Provide the [x, y] coordinate of the cell's center where the given text is located.  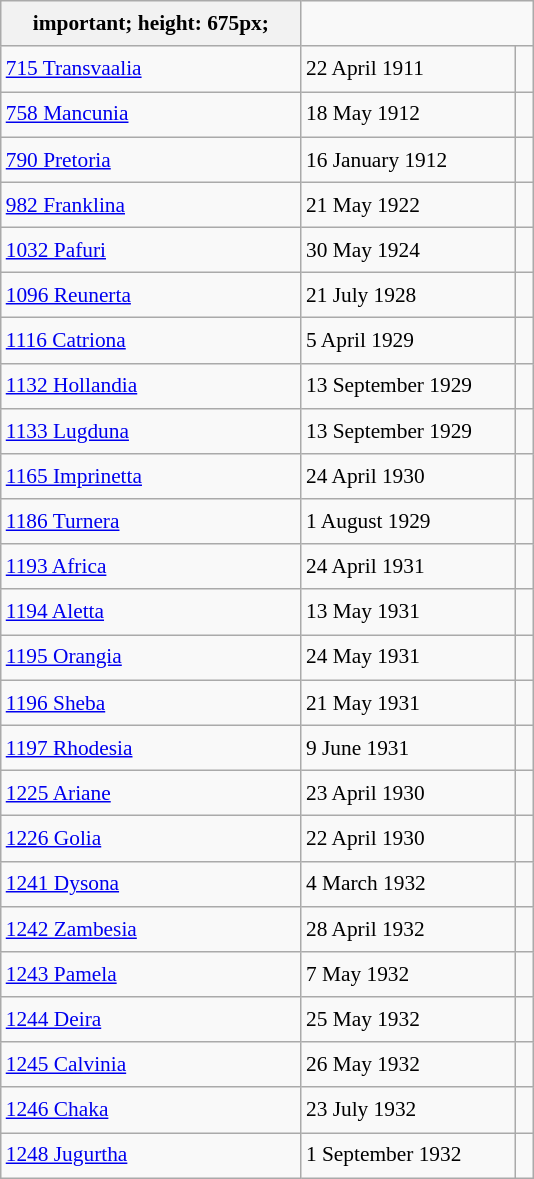
1 August 1929 [408, 522]
1225 Ariane [151, 792]
1243 Pamela [151, 974]
1197 Rhodesia [151, 748]
24 April 1931 [408, 566]
24 May 1931 [408, 658]
22 April 1911 [408, 68]
1186 Turnera [151, 522]
1194 Aletta [151, 612]
1248 Jugurtha [151, 1156]
1096 Reunerta [151, 296]
28 April 1932 [408, 928]
21 July 1928 [408, 296]
1 September 1932 [408, 1156]
1195 Orangia [151, 658]
1244 Deira [151, 1020]
1193 Africa [151, 566]
1241 Dysona [151, 884]
7 May 1932 [408, 974]
715 Transvaalia [151, 68]
1032 Pafuri [151, 250]
1245 Calvinia [151, 1064]
25 May 1932 [408, 1020]
18 May 1912 [408, 114]
758 Mancunia [151, 114]
1246 Chaka [151, 1110]
13 May 1931 [408, 612]
982 Franklina [151, 204]
1133 Lugduna [151, 430]
4 March 1932 [408, 884]
1165 Imprinetta [151, 476]
26 May 1932 [408, 1064]
23 April 1930 [408, 792]
1196 Sheba [151, 702]
1132 Hollandia [151, 386]
9 June 1931 [408, 748]
790 Pretoria [151, 160]
important; height: 675px; [151, 24]
23 July 1932 [408, 1110]
24 April 1930 [408, 476]
16 January 1912 [408, 160]
21 May 1922 [408, 204]
21 May 1931 [408, 702]
22 April 1930 [408, 838]
30 May 1924 [408, 250]
1242 Zambesia [151, 928]
1116 Catriona [151, 340]
1226 Golia [151, 838]
5 April 1929 [408, 340]
